From the cell containing the given text, extract its center point as (X, Y) coordinate. 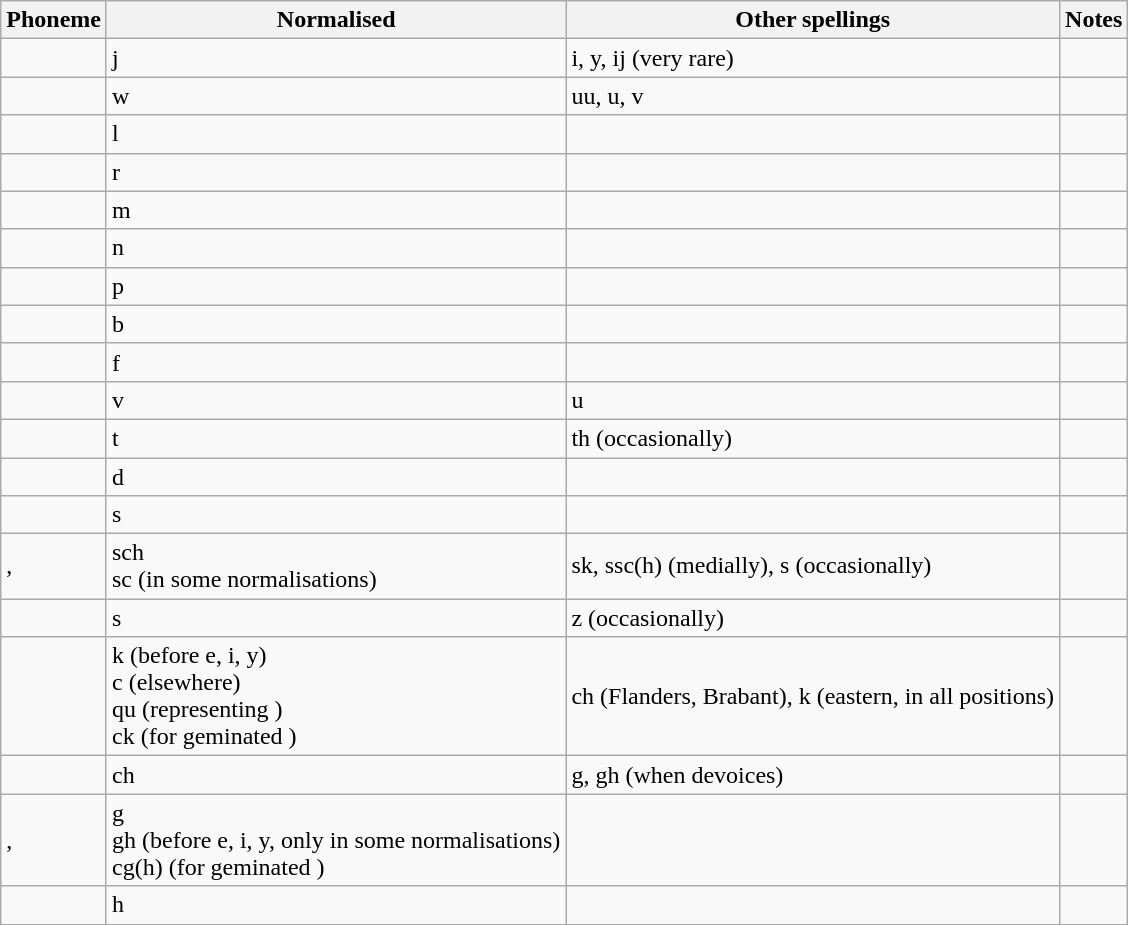
g, gh (when devoices) (813, 775)
Phoneme (54, 20)
sk, ssc(h) (medially), s (occasionally) (813, 566)
p (336, 286)
j (336, 58)
z (occasionally) (813, 618)
f (336, 362)
schsc (in some normalisations) (336, 566)
h (336, 905)
ggh (before e, i, y, only in some normalisations)cg(h) (for geminated ) (336, 840)
b (336, 324)
v (336, 400)
Normalised (336, 20)
l (336, 134)
th (occasionally) (813, 438)
w (336, 96)
ch (Flanders, Brabant), k (eastern, in all positions) (813, 696)
Notes (1094, 20)
n (336, 248)
Other spellings (813, 20)
r (336, 172)
uu, u, v (813, 96)
i, y, ij (very rare) (813, 58)
u (813, 400)
ch (336, 775)
m (336, 210)
d (336, 477)
k (before e, i, y)c (elsewhere)qu (representing )ck (for geminated ) (336, 696)
t (336, 438)
